Determine the [X, Y] coordinate at the center of the cell enclosing the given text.  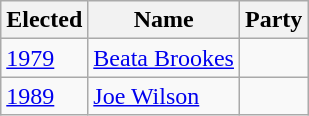
1979 [44, 58]
Elected [44, 20]
Name [164, 20]
1989 [44, 96]
Joe Wilson [164, 96]
Party [273, 20]
Beata Brookes [164, 58]
